Locate the cell with the specified text and output its (x, y) center coordinate. 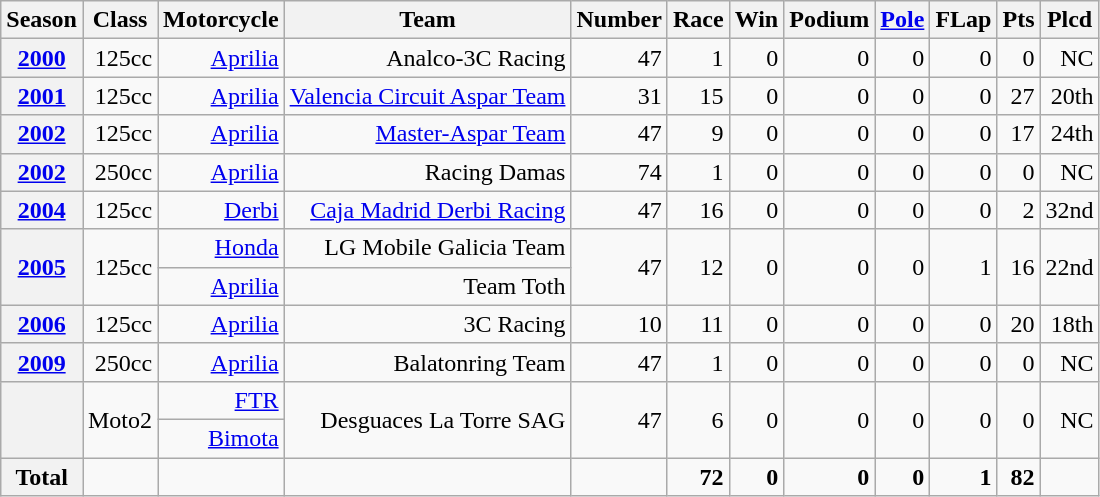
2 (1018, 210)
6 (698, 419)
Bimota (222, 438)
22nd (1070, 267)
Team Toth (428, 286)
Valencia Circuit Aspar Team (428, 96)
72 (698, 477)
Honda (222, 248)
Plcd (1070, 20)
Number (619, 20)
FLap (964, 20)
Master-Aspar Team (428, 134)
32nd (1070, 210)
2001 (42, 96)
Pts (1018, 20)
10 (619, 324)
Total (42, 477)
Racing Damas (428, 172)
Win (756, 20)
Pole (902, 20)
2009 (42, 362)
27 (1018, 96)
12 (698, 267)
24th (1070, 134)
3C Racing (428, 324)
82 (1018, 477)
Podium (830, 20)
Derbi (222, 210)
2005 (42, 267)
LG Mobile Galicia Team (428, 248)
Motorcycle (222, 20)
9 (698, 134)
Analco-3C Racing (428, 58)
74 (619, 172)
Moto2 (120, 419)
2006 (42, 324)
Season (42, 20)
17 (1018, 134)
Race (698, 20)
2000 (42, 58)
20th (1070, 96)
20 (1018, 324)
31 (619, 96)
15 (698, 96)
2004 (42, 210)
Class (120, 20)
Balatonring Team (428, 362)
Caja Madrid Derbi Racing (428, 210)
FTR (222, 400)
Desguaces La Torre SAG (428, 419)
Team (428, 20)
18th (1070, 324)
11 (698, 324)
